Scan for the cell matching the given text and deliver its (x, y) coordinate at center. 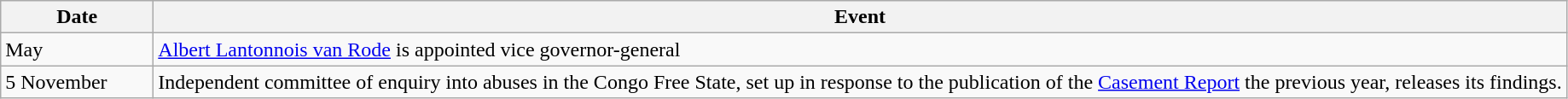
Event (860, 17)
May (77, 49)
Date (77, 17)
5 November (77, 82)
Albert Lantonnois van Rode is appointed vice governor-general (860, 49)
